Identify which cell holds the provided text, then report its (x, y) central coordinate. 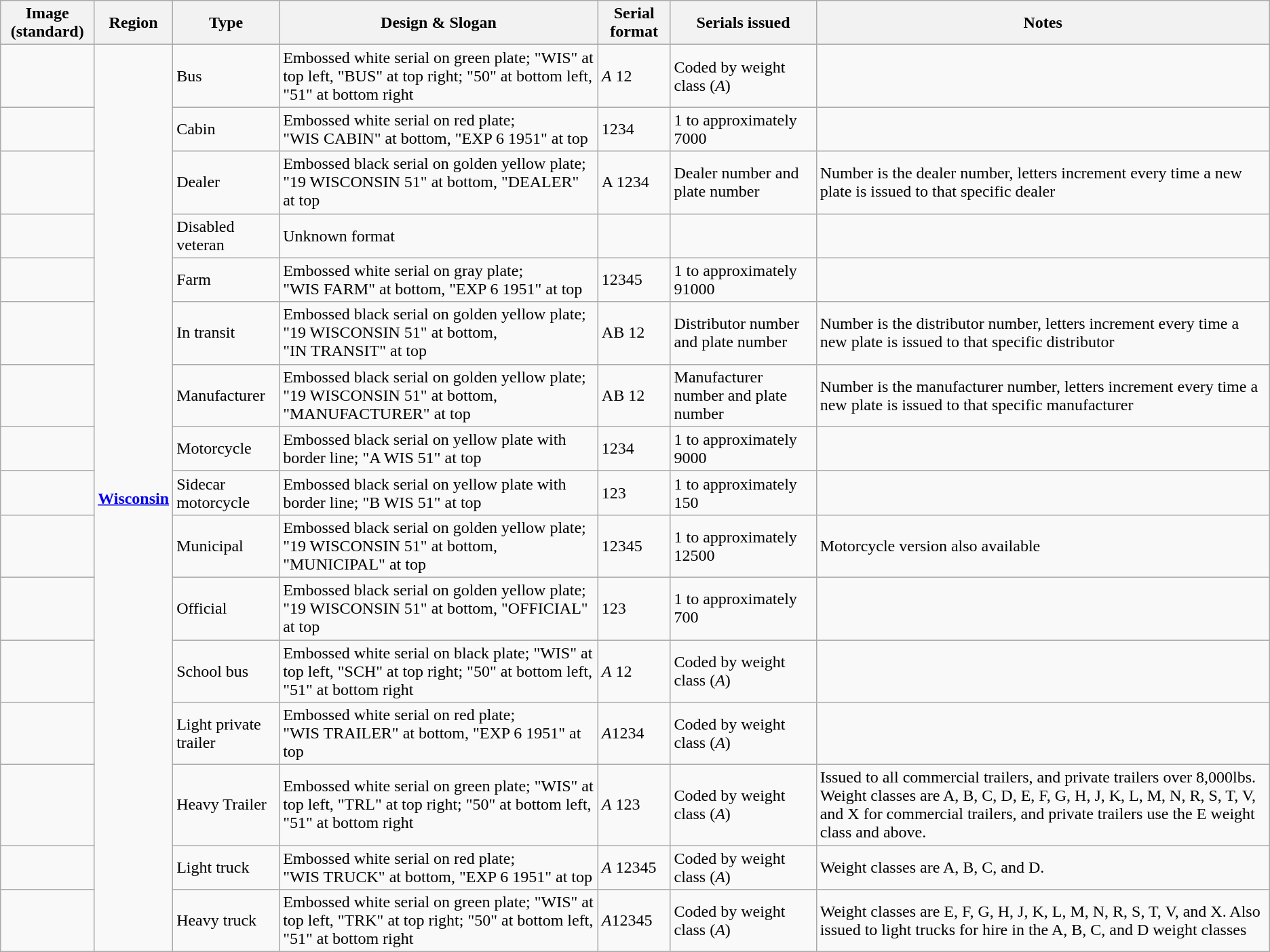
1 to approximately 91000 (744, 279)
Bus (227, 76)
Embossed black serial on yellow plate with border line; "B WIS 51" at top (439, 492)
School bus (227, 671)
Type (227, 23)
Motorcycle version also available (1043, 546)
Heavy truck (227, 921)
A12345 (634, 921)
Serials issued (744, 23)
Unknown format (439, 236)
Region (134, 23)
Number is the dealer number, letters increment every time a new plate is issued to that specific dealer (1043, 182)
Wisconsin (134, 498)
A1234 (634, 734)
1 to approximately 150 (744, 492)
Manufacturer number and plate number (744, 395)
Embossed white serial on gray plate; "WIS FARM" at bottom, "EXP 6 1951" at top (439, 279)
Motorcycle (227, 449)
Official (227, 608)
Design & Slogan (439, 23)
Weight classes are A, B, C, and D. (1043, 868)
A 123 (634, 806)
Image (standard) (47, 23)
1 to approximately 7000 (744, 129)
Embossed white serial on red plate; "WIS TRAILER" at bottom, "EXP 6 1951" at top (439, 734)
Embossed black serial on golden yellow plate; "19 WISCONSIN 51" at bottom, "DEALER" at top (439, 182)
Embossed white serial on black plate; "WIS" at top left, "SCH" at top right; "50" at bottom left, "51" at bottom right (439, 671)
Embossed black serial on golden yellow plate; "19 WISCONSIN 51" at bottom, "OFFICIAL" at top (439, 608)
Serial format (634, 23)
Disabled veteran (227, 236)
Farm (227, 279)
Dealer number and plate number (744, 182)
Dealer (227, 182)
A 1234 (634, 182)
Embossed white serial on red plate; "WIS CABIN" at bottom, "EXP 6 1951" at top (439, 129)
Notes (1043, 23)
Sidecar motorcycle (227, 492)
Cabin (227, 129)
Number is the distributor number, letters increment every time a new plate is issued to that specific distributor (1043, 333)
Embossed white serial on red plate; "WIS TRUCK" at bottom, "EXP 6 1951" at top (439, 868)
Embossed white serial on green plate; "WIS" at top left, "TRK" at top right; "50" at bottom left, "51" at bottom right (439, 921)
Municipal (227, 546)
Embossed white serial on green plate; "WIS" at top left, "TRL" at top right; "50" at bottom left, "51" at bottom right (439, 806)
Embossed black serial on yellow plate with border line; "A WIS 51" at top (439, 449)
1 to approximately 12500 (744, 546)
Heavy Trailer (227, 806)
In transit (227, 333)
A 12345 (634, 868)
Light private trailer (227, 734)
1 to approximately 9000 (744, 449)
Distributor number and plate number (744, 333)
Manufacturer (227, 395)
1 to approximately 700 (744, 608)
Embossed black serial on golden yellow plate; "19 WISCONSIN 51" at bottom, "MUNICIPAL" at top (439, 546)
Embossed white serial on green plate; "WIS" at top left, "BUS" at top right; "50" at bottom left, "51" at bottom right (439, 76)
Embossed black serial on golden yellow plate; "19 WISCONSIN 51" at bottom, "MANUFACTURER" at top (439, 395)
Number is the manufacturer number, letters increment every time a new plate is issued to that specific manufacturer (1043, 395)
Weight classes are E, F, G, H, J, K, L, M, N, R, S, T, V, and X. Also issued to light trucks for hire in the A, B, C, and D weight classes (1043, 921)
Light truck (227, 868)
Embossed black serial on golden yellow plate; "19 WISCONSIN 51" at bottom, "IN TRANSIT" at top (439, 333)
